Detect which cell encompasses the target text, then output its [x, y] center coordinate. 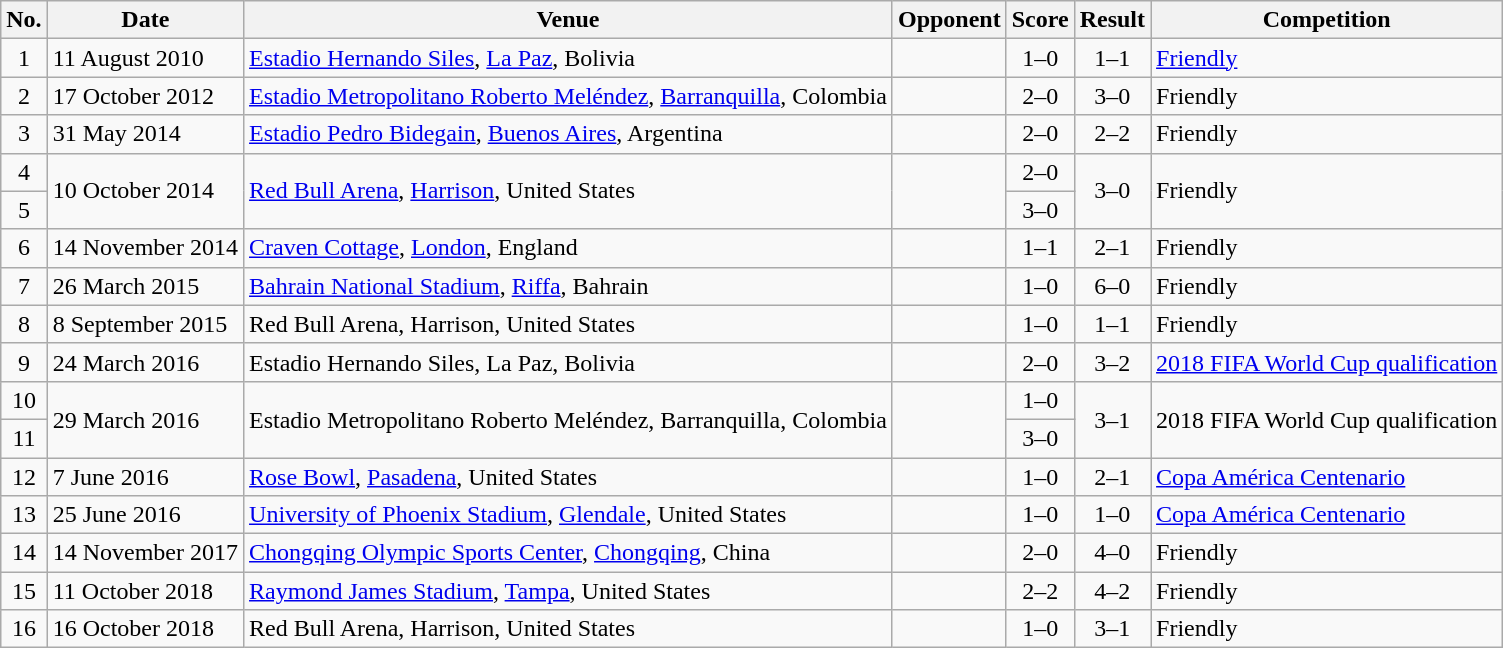
15 [24, 591]
Date [145, 20]
Craven Cottage, London, England [568, 248]
17 October 2012 [145, 96]
Rose Bowl, Pasadena, United States [568, 477]
1 [24, 58]
6–0 [1112, 286]
4 [24, 172]
7 June 2016 [145, 477]
Competition [1327, 20]
16 [24, 629]
31 May 2014 [145, 134]
4–0 [1112, 553]
Opponent [949, 20]
24 March 2016 [145, 362]
4–2 [1112, 591]
Bahrain National Stadium, Riffa, Bahrain [568, 286]
13 [24, 515]
7 [24, 286]
10 October 2014 [145, 191]
Estadio Pedro Bidegain, Buenos Aires, Argentina [568, 134]
16 October 2018 [145, 629]
Score [1040, 20]
Chongqing Olympic Sports Center, Chongqing, China [568, 553]
10 [24, 400]
14 November 2017 [145, 553]
6 [24, 248]
12 [24, 477]
5 [24, 210]
Raymond James Stadium, Tampa, United States [568, 591]
11 October 2018 [145, 591]
9 [24, 362]
8 [24, 324]
14 November 2014 [145, 248]
2 [24, 96]
Venue [568, 20]
25 June 2016 [145, 515]
3 [24, 134]
29 March 2016 [145, 419]
14 [24, 553]
11 [24, 438]
11 August 2010 [145, 58]
University of Phoenix Stadium, Glendale, United States [568, 515]
8 September 2015 [145, 324]
Result [1112, 20]
26 March 2015 [145, 286]
3–2 [1112, 362]
No. [24, 20]
